For the text-containing cell, return its midpoint in (x, y) coordinate format. 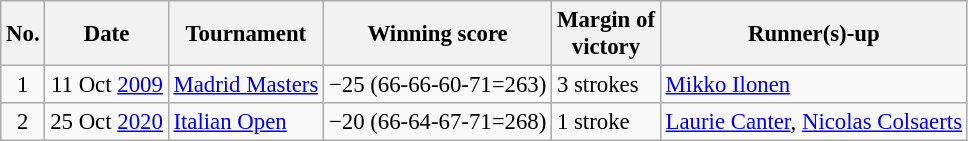
Tournament (246, 34)
Runner(s)-up (814, 34)
25 Oct 2020 (106, 122)
2 (23, 122)
Laurie Canter, Nicolas Colsaerts (814, 122)
Date (106, 34)
3 strokes (606, 85)
Madrid Masters (246, 85)
1 (23, 85)
No. (23, 34)
−20 (66-64-67-71=268) (438, 122)
Mikko Ilonen (814, 85)
Margin ofvictory (606, 34)
−25 (66-66-60-71=263) (438, 85)
11 Oct 2009 (106, 85)
1 stroke (606, 122)
Italian Open (246, 122)
Winning score (438, 34)
